Search for the cell housing the specified text and yield its (X, Y) center coordinate. 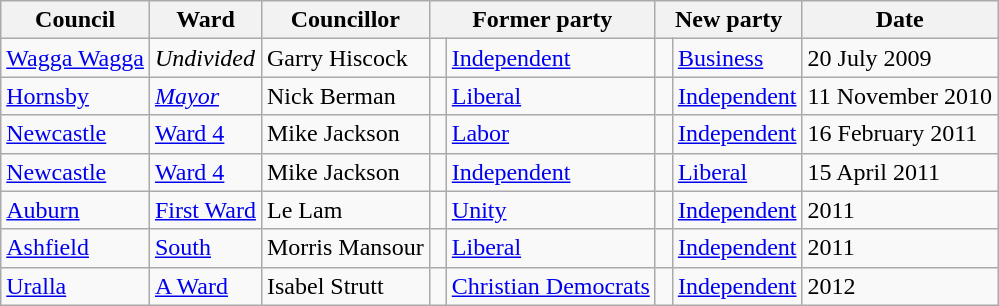
2012 (900, 286)
20 July 2009 (900, 58)
Undivided (205, 58)
Labor (550, 134)
Hornsby (76, 96)
Business (737, 58)
Morris Mansour (345, 248)
Christian Democrats (550, 286)
Nick Berman (345, 96)
First Ward (205, 210)
Unity (550, 210)
Wagga Wagga (76, 58)
Le Lam (345, 210)
A Ward (205, 286)
Councillor (345, 20)
New party (728, 20)
Garry Hiscock (345, 58)
Former party (542, 20)
Date (900, 20)
15 April 2011 (900, 172)
Mayor (205, 96)
16 February 2011 (900, 134)
Uralla (76, 286)
Council (76, 20)
South (205, 248)
Ward (205, 20)
11 November 2010 (900, 96)
Isabel Strutt (345, 286)
Auburn (76, 210)
Ashfield (76, 248)
